From the cell containing the given text, extract its center point as (X, Y) coordinate. 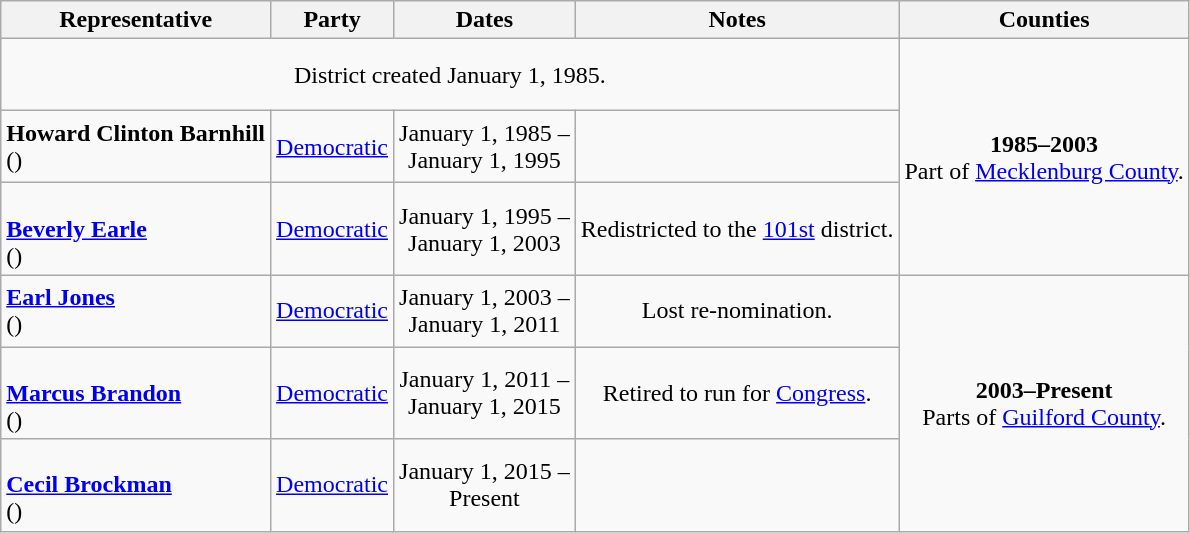
1985–2003 Part of Mecklenburg County. (1044, 157)
January 1, 2015 – Present (485, 485)
District created January 1, 1985. (450, 75)
Marcus Brandon() (136, 393)
Lost re-nomination. (737, 311)
Redistricted to the 101st district. (737, 229)
Party (332, 20)
2003–Present Parts of Guilford County. (1044, 403)
Beverly Earle() (136, 229)
January 1, 2011 – January 1, 2015 (485, 393)
Cecil Brockman() (136, 485)
January 1, 2003 – January 1, 2011 (485, 311)
Notes (737, 20)
January 1, 1985 – January 1, 1995 (485, 147)
Dates (485, 20)
January 1, 1995 – January 1, 2003 (485, 229)
Counties (1044, 20)
Howard Clinton Barnhill() (136, 147)
Earl Jones() (136, 311)
Representative (136, 20)
Retired to run for Congress. (737, 393)
